Provide the [X, Y] coordinate of the cell's center where the given text is located.  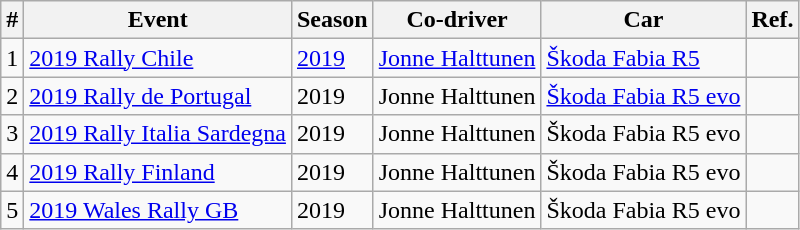
Škoda Fabia R5 [644, 58]
3 [12, 134]
Co-driver [457, 20]
Season [332, 20]
1 [12, 58]
4 [12, 172]
2 [12, 96]
Ref. [772, 20]
2019 Rally Finland [158, 172]
2019 Rally de Portugal [158, 96]
Car [644, 20]
5 [12, 210]
# [12, 20]
Event [158, 20]
2019 Wales Rally GB [158, 210]
2019 Rally Chile [158, 58]
2019 Rally Italia Sardegna [158, 134]
